Identify which cell holds the provided text, then report its [x, y] central coordinate. 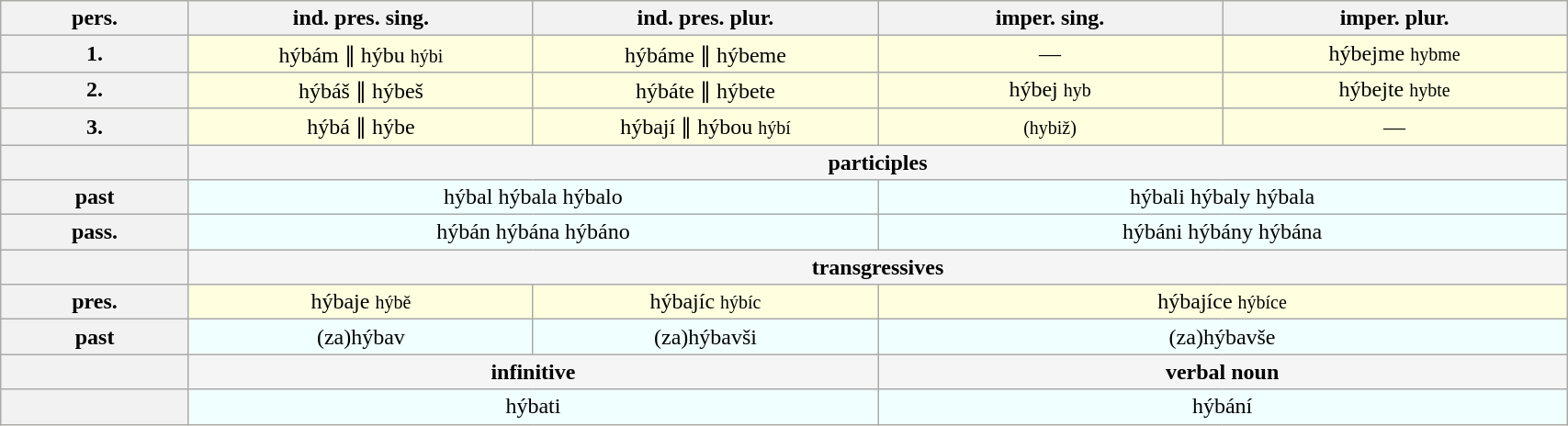
hýbání [1223, 407]
hýbali hýbaly hýbala [1223, 197]
hýbáni hýbány hýbána [1223, 232]
hýbán hýbána hýbáno [533, 232]
transgressives [877, 267]
hýbej hyb [1051, 90]
hýbal hýbala hýbalo [533, 197]
verbal noun [1223, 372]
(za)hýbav [360, 337]
hýbáme ∥ hýbeme [705, 54]
hýbáte ∥ hýbete [705, 90]
hýbám ∥ hýbu hýbi [360, 54]
(hybiž) [1051, 127]
hýbajíc hýbíc [705, 302]
imper. sing. [1051, 18]
hýbají ∥ hýbou hýbí [705, 127]
participles [877, 163]
ind. pres. sing. [360, 18]
2. [96, 90]
(za)hýbavši [705, 337]
pass. [96, 232]
hýbáš ∥ hýbeš [360, 90]
(za)hýbavše [1223, 337]
pers. [96, 18]
hýbejme hybme [1394, 54]
hýbaje hýbě [360, 302]
infinitive [533, 372]
imper. plur. [1394, 18]
hýbejte hybte [1394, 90]
hýbati [533, 407]
pres. [96, 302]
ind. pres. plur. [705, 18]
hýbá ∥ hýbe [360, 127]
3. [96, 127]
hýbajíce hýbíce [1223, 302]
1. [96, 54]
